Find where the given text appears and provide that cell's center as [X, Y] coordinate. 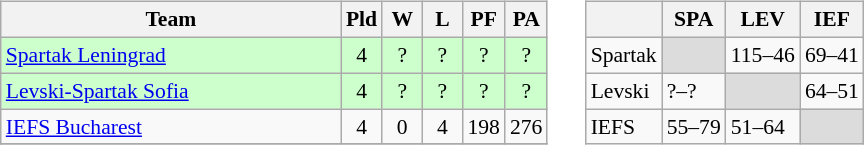
Pld [362, 20]
PF [484, 20]
55–79 [694, 127]
LEV [763, 20]
L [442, 20]
W [402, 20]
IEFS [624, 127]
64–51 [832, 91]
IEFS Bucharest [171, 127]
51–64 [763, 127]
115–46 [763, 55]
198 [484, 127]
Spartak Leningrad [171, 55]
PA [526, 20]
0 [402, 127]
Team [171, 20]
SPA [694, 20]
Levski [624, 91]
Spartak [624, 55]
?–? [694, 91]
276 [526, 127]
Levski-Spartak Sofia [171, 91]
69–41 [832, 55]
IEF [832, 20]
